Scan for the cell matching the given text and deliver its (X, Y) coordinate at center. 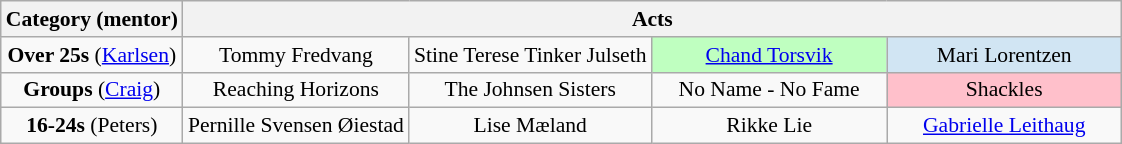
Gabrielle Leithaug (1004, 126)
Lise Mæland (530, 126)
Mari Lorentzen (1004, 55)
Pernille Svensen Øiestad (296, 126)
Tommy Fredvang (296, 55)
Acts (652, 19)
Category (mentor) (92, 19)
Groups (Craig) (92, 90)
Stine Terese Tinker Julseth (530, 55)
The Johnsen Sisters (530, 90)
Over 25s (Karlsen) (92, 55)
Chand Torsvik (770, 55)
Shackles (1004, 90)
16-24s (Peters) (92, 126)
No Name - No Fame (770, 90)
Rikke Lie (770, 126)
Reaching Horizons (296, 90)
